Determine the [x, y] coordinate at the center of the cell enclosing the given text.  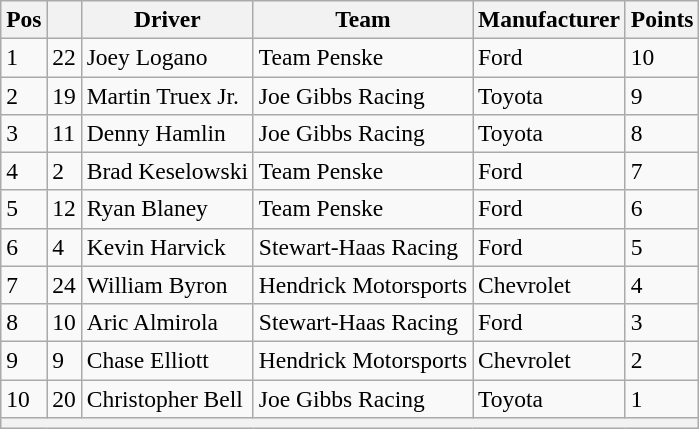
20 [64, 398]
22 [64, 57]
Joey Logano [167, 57]
Christopher Bell [167, 398]
Driver [167, 19]
11 [64, 133]
William Byron [167, 285]
Ryan Blaney [167, 209]
Chase Elliott [167, 360]
Team [362, 19]
24 [64, 285]
Aric Almirola [167, 322]
Denny Hamlin [167, 133]
Manufacturer [550, 19]
Kevin Harvick [167, 247]
Martin Truex Jr. [167, 95]
Pos [24, 19]
Brad Keselowski [167, 171]
12 [64, 209]
19 [64, 95]
Points [662, 19]
